Scan for the cell matching the given text and deliver its [x, y] coordinate at center. 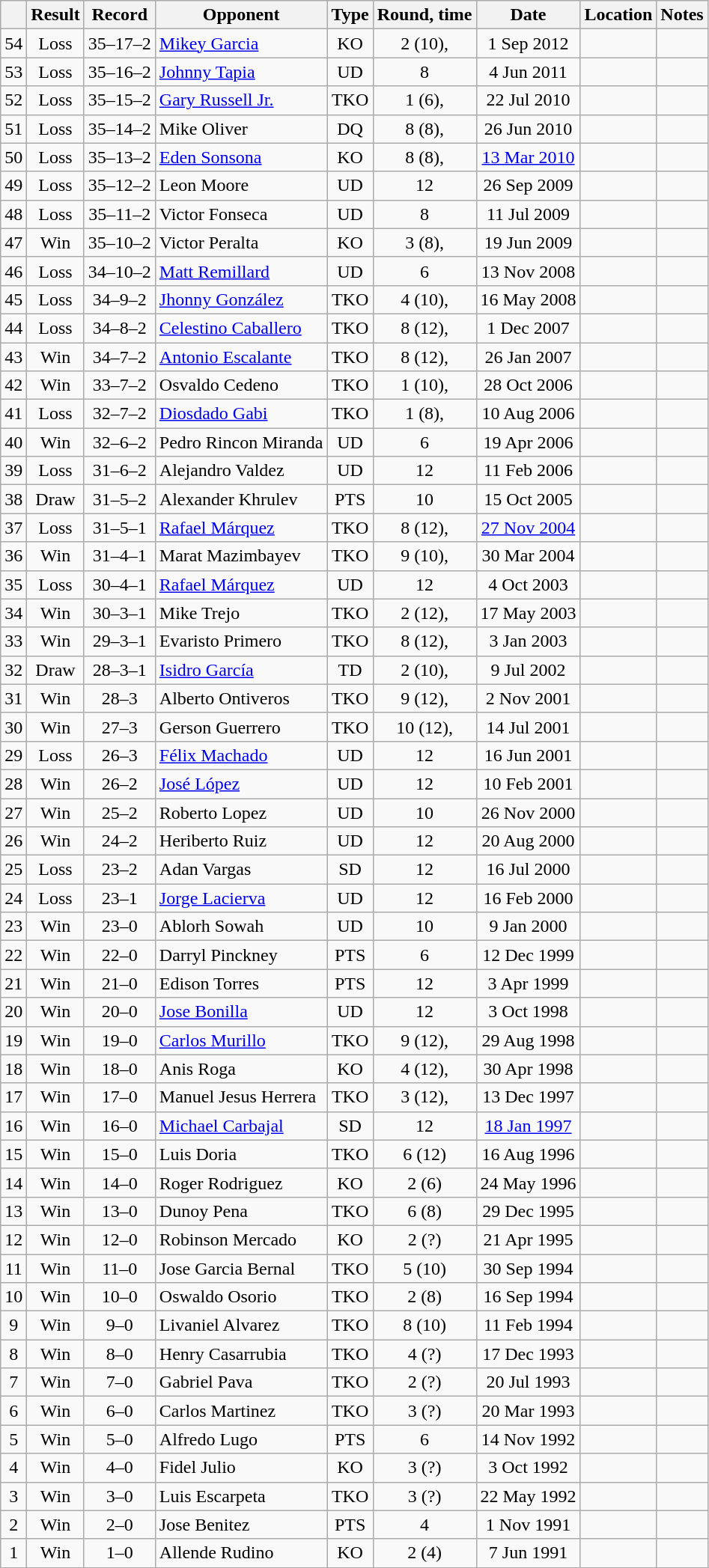
27 Nov 2004 [529, 528]
16 May 2008 [529, 299]
3 [13, 1496]
7–0 [120, 1382]
30 Mar 2004 [529, 556]
21 [13, 983]
18–0 [120, 1069]
3 (12), [425, 1097]
51 [13, 129]
35–15–2 [120, 100]
Roger Rodriguez [241, 1183]
24 May 1996 [529, 1183]
17 May 2003 [529, 613]
16 Jul 2000 [529, 870]
Jose Garcia Bernal [241, 1269]
9 (10), [425, 556]
2 [13, 1525]
27–3 [120, 727]
30 Apr 1998 [529, 1069]
Luis Doria [241, 1154]
16 Jun 2001 [529, 755]
2 Nov 2001 [529, 698]
2 (4) [425, 1553]
Jose Bonilla [241, 1012]
Evaristo Primero [241, 641]
32 [13, 670]
Leon Moore [241, 186]
22 May 1992 [529, 1496]
15 [13, 1154]
26 Sep 2009 [529, 186]
Adan Vargas [241, 870]
Allende Rudino [241, 1553]
6 (8) [425, 1211]
11 Feb 2006 [529, 471]
Jhonny González [241, 299]
54 [13, 43]
27 [13, 812]
31–6–2 [120, 471]
9–0 [120, 1326]
8–0 [120, 1354]
11–0 [120, 1269]
4–0 [120, 1468]
11 Feb 1994 [529, 1326]
35–17–2 [120, 43]
4 (10), [425, 299]
33 [13, 641]
43 [13, 357]
6 (12) [425, 1154]
Matt Remillard [241, 271]
17 [13, 1097]
Johnny Tapia [241, 72]
Type [350, 15]
29 Aug 1998 [529, 1040]
1 (6), [425, 100]
9 [13, 1326]
Robinson Mercado [241, 1239]
10–0 [120, 1297]
28 Oct 2006 [529, 385]
14 Nov 1992 [529, 1439]
46 [13, 271]
23–2 [120, 870]
Félix Machado [241, 755]
Luis Escarpeta [241, 1496]
15 Oct 2005 [529, 499]
2 (12), [425, 613]
4 Oct 2003 [529, 585]
17–0 [120, 1097]
29 [13, 755]
8 (10) [425, 1326]
13 Dec 1997 [529, 1097]
Anis Roga [241, 1069]
32–7–2 [120, 414]
31–5–1 [120, 528]
10 (12), [425, 727]
Henry Casarrubia [241, 1354]
14 Jul 2001 [529, 727]
34–7–2 [120, 357]
16 Sep 1994 [529, 1297]
Oswaldo Osorio [241, 1297]
Gabriel Pava [241, 1382]
30 Sep 1994 [529, 1269]
1 Sep 2012 [529, 43]
2 (6) [425, 1183]
28 [13, 784]
30–3–1 [120, 613]
Gary Russell Jr. [241, 100]
1 Nov 1991 [529, 1525]
5–0 [120, 1439]
9 Jan 2000 [529, 927]
6–0 [120, 1411]
José López [241, 784]
5 (10) [425, 1269]
Fidel Julio [241, 1468]
35–14–2 [120, 129]
19–0 [120, 1040]
Gerson Guerrero [241, 727]
Dunoy Pena [241, 1211]
1 [13, 1553]
34 [13, 613]
26–3 [120, 755]
22–0 [120, 955]
23 [13, 927]
Carlos Martinez [241, 1411]
Celestino Caballero [241, 328]
DQ [350, 129]
26 Jun 2010 [529, 129]
Livaniel Alvarez [241, 1326]
2 (8) [425, 1297]
Manuel Jesus Herrera [241, 1097]
7 Jun 1991 [529, 1553]
53 [13, 72]
50 [13, 157]
4 (?) [425, 1354]
Osvaldo Cedeno [241, 385]
10 Aug 2006 [529, 414]
35–12–2 [120, 186]
Round, time [425, 15]
1 Dec 2007 [529, 328]
28–3–1 [120, 670]
15–0 [120, 1154]
22 [13, 955]
14 [13, 1183]
2–0 [120, 1525]
Record [120, 15]
13–0 [120, 1211]
Heriberto Ruiz [241, 841]
23–0 [120, 927]
Pedro Rincon Miranda [241, 442]
35–16–2 [120, 72]
48 [13, 214]
1 (8), [425, 414]
3 Oct 1992 [529, 1468]
16–0 [120, 1126]
17 Dec 1993 [529, 1354]
Marat Mazimbayev [241, 556]
13 Mar 2010 [529, 157]
Victor Peralta [241, 242]
3–0 [120, 1496]
31–5–2 [120, 499]
Opponent [241, 15]
31–4–1 [120, 556]
13 [13, 1211]
19 [13, 1040]
5 [13, 1439]
Notes [682, 15]
Edison Torres [241, 983]
32–6–2 [120, 442]
22 Jul 2010 [529, 100]
49 [13, 186]
24–2 [120, 841]
7 [13, 1382]
35–13–2 [120, 157]
1–0 [120, 1553]
Location [618, 15]
4 (12), [425, 1069]
13 Nov 2008 [529, 271]
Antonio Escalante [241, 357]
47 [13, 242]
Mikey Garcia [241, 43]
35–11–2 [120, 214]
Victor Fonseca [241, 214]
18 [13, 1069]
45 [13, 299]
21 Apr 1995 [529, 1239]
16 Aug 1996 [529, 1154]
3 Jan 2003 [529, 641]
Result [55, 15]
20 Aug 2000 [529, 841]
24 [13, 898]
Roberto Lopez [241, 812]
18 Jan 1997 [529, 1126]
30–4–1 [120, 585]
52 [13, 100]
20 Jul 1993 [529, 1382]
30 [13, 727]
35 [13, 585]
16 Feb 2000 [529, 898]
26 [13, 841]
34–8–2 [120, 328]
Diosdado Gabi [241, 414]
39 [13, 471]
26 Jan 2007 [529, 357]
Date [529, 15]
12 Dec 1999 [529, 955]
Ablorh Sowah [241, 927]
19 Apr 2006 [529, 442]
41 [13, 414]
9 Jul 2002 [529, 670]
Alexander Khrulev [241, 499]
4 Jun 2011 [529, 72]
12–0 [120, 1239]
29–3–1 [120, 641]
3 (8), [425, 242]
Isidro García [241, 670]
36 [13, 556]
35–10–2 [120, 242]
44 [13, 328]
Mike Trejo [241, 613]
33–7–2 [120, 385]
Carlos Murillo [241, 1040]
34–10–2 [120, 271]
40 [13, 442]
Darryl Pinckney [241, 955]
Mike Oliver [241, 129]
Michael Carbajal [241, 1126]
TD [350, 670]
20 [13, 1012]
20 Mar 1993 [529, 1411]
10 Feb 2001 [529, 784]
31 [13, 698]
11 Jul 2009 [529, 214]
38 [13, 499]
23–1 [120, 898]
29 Dec 1995 [529, 1211]
37 [13, 528]
Alejandro Valdez [241, 471]
21–0 [120, 983]
Alfredo Lugo [241, 1439]
14–0 [120, 1183]
3 Oct 1998 [529, 1012]
20–0 [120, 1012]
3 Apr 1999 [529, 983]
25–2 [120, 812]
26 Nov 2000 [529, 812]
Jose Benitez [241, 1525]
26–2 [120, 784]
Jorge Lacierva [241, 898]
11 [13, 1269]
1 (10), [425, 385]
Eden Sonsona [241, 157]
19 Jun 2009 [529, 242]
42 [13, 385]
25 [13, 870]
16 [13, 1126]
34–9–2 [120, 299]
Alberto Ontiveros [241, 698]
28–3 [120, 698]
